Locate the cell with the specified text and output its [X, Y] center coordinate. 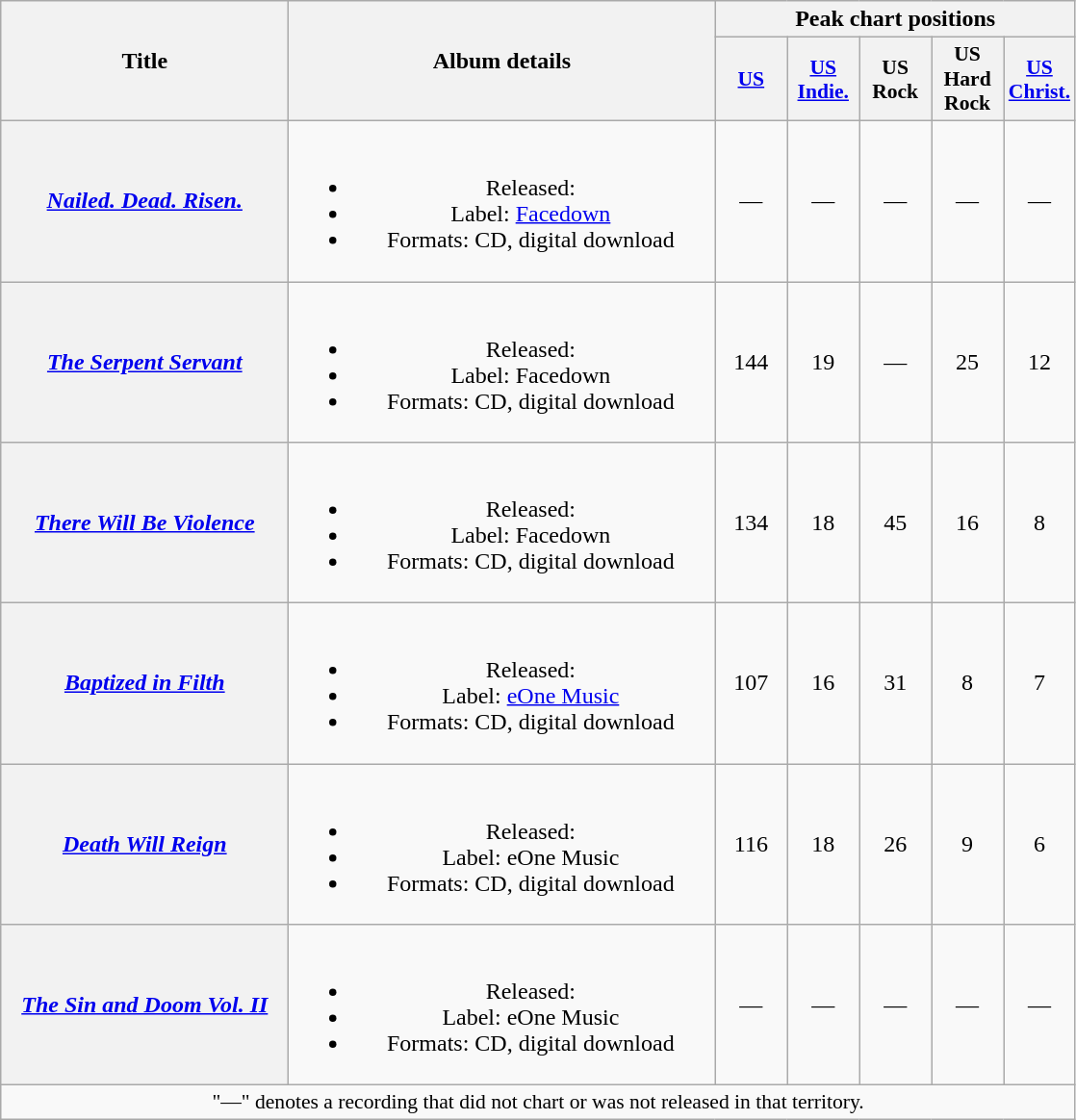
116 [751, 845]
7 [1039, 683]
Peak chart positions [895, 19]
Album details [502, 62]
25 [968, 362]
144 [751, 362]
The Sin and Doom Vol. II [144, 1005]
Death Will Reign [144, 845]
The Serpent Servant [144, 362]
"—" denotes a recording that did not chart or was not released in that territory. [539, 1103]
45 [895, 523]
USRock [895, 79]
Nailed. Dead. Risen. [144, 200]
12 [1039, 362]
31 [895, 683]
USChrist. [1039, 79]
26 [895, 845]
19 [824, 362]
US [751, 79]
Baptized in Filth [144, 683]
USIndie. [824, 79]
9 [968, 845]
134 [751, 523]
Title [144, 62]
6 [1039, 845]
There Will Be Violence [144, 523]
USHard Rock [968, 79]
107 [751, 683]
